Determine the (x, y) coordinate at the center of the cell enclosing the given text.  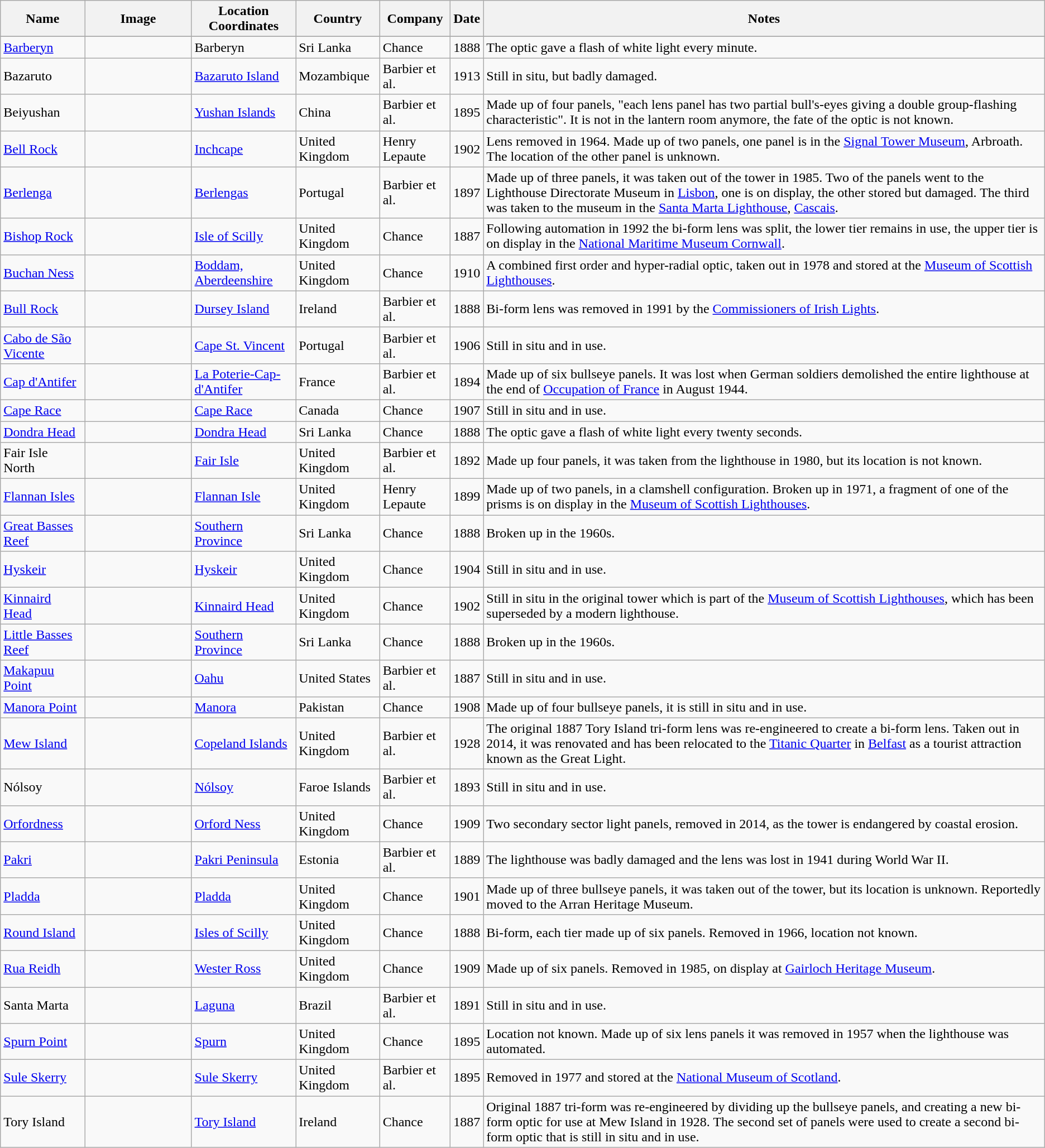
Copeland Islands (243, 743)
Still in situ, but badly damaged. (764, 76)
The optic gave a flash of white light every twenty seconds. (764, 431)
Spurn (243, 1041)
Boddam, Aberdeenshire (243, 272)
Flannan Isles (42, 497)
1897 (467, 193)
Removed in 1977 and stored at the National Museum of Scotland. (764, 1078)
1928 (467, 743)
Great Basses Reef (42, 534)
Mozambique (338, 76)
Brazil (338, 1005)
1907 (467, 410)
Beiyushan (42, 113)
Rua Reidh (42, 969)
Made up of six panels. Removed in 1985, on display at Gairloch Heritage Museum. (764, 969)
Berlengas (243, 193)
Little Basses Reef (42, 642)
Made up of six bullseye panels. It was lost when German soldiers demolished the entire lighthouse at the end of Occupation of France in August 1944. (764, 382)
Bell Rock (42, 148)
Notes (764, 19)
Makapuu Point (42, 679)
Pakistan (338, 707)
La Poterie-Cap-d'Antifer (243, 382)
Isles of Scilly (243, 932)
Cap d'Antifer (42, 382)
Bi-form, each tier made up of six panels. Removed in 1966, location not known. (764, 932)
Buchan Ness (42, 272)
Made up of four bullseye panels, it is still in situ and in use. (764, 707)
1910 (467, 272)
Name (42, 19)
Berlenga (42, 193)
1913 (467, 76)
Orford Ness (243, 824)
Cape St. Vincent (243, 345)
1889 (467, 859)
Round Island (42, 932)
Manora (243, 707)
Isle of Scilly (243, 237)
Lens removed in 1964. Made up of two panels, one panel is in the Signal Tower Museum, Arbroath. The location of the other panel is unknown. (764, 148)
Location not known. Made up of six lens panels it was removed in 1957 when the lighthouse was automated. (764, 1041)
Still in situ in the original tower which is part of the Museum of Scottish Lighthouses, which has been superseded by a modern lighthouse. (764, 606)
Estonia (338, 859)
The optic gave a flash of white light every minute. (764, 47)
1899 (467, 497)
Fair Isle (243, 461)
Spurn Point (42, 1041)
Location Coordinates (243, 19)
Laguna (243, 1005)
Fair Isle North (42, 461)
Pakri Peninsula (243, 859)
Wester Ross (243, 969)
Inchcape (243, 148)
Pakri (42, 859)
Date (467, 19)
Bazaruto Island (243, 76)
1891 (467, 1005)
Made up four panels, it was taken from the lighthouse in 1980, but its location is not known. (764, 461)
Santa Marta (42, 1005)
Country (338, 19)
Made up of three bullseye panels, it was taken out of the tower, but its location is unknown. Reportedly moved to the Arran Heritage Museum. (764, 896)
Manora Point (42, 707)
1892 (467, 461)
France (338, 382)
1904 (467, 569)
1893 (467, 787)
Image (138, 19)
Dursey Island (243, 309)
Bishop Rock (42, 237)
The lighthouse was badly damaged and the lens was lost in 1941 during World War II. (764, 859)
1908 (467, 707)
Bi-form lens was removed in 1991 by the Commissioners of Irish Lights. (764, 309)
Cabo de São Vicente (42, 345)
Bull Rock (42, 309)
Yushan Islands (243, 113)
Two secondary sector light panels, removed in 2014, as the tower is endangered by coastal erosion. (764, 824)
1901 (467, 896)
Mew Island (42, 743)
Canada (338, 410)
United States (338, 679)
China (338, 113)
Orfordness (42, 824)
Flannan Isle (243, 497)
1894 (467, 382)
A combined first order and hyper-radial optic, taken out in 1978 and stored at the Museum of Scottish Lighthouses. (764, 272)
Bazaruto (42, 76)
Faroe Islands (338, 787)
Company (415, 19)
1906 (467, 345)
Oahu (243, 679)
